Output the [x, y] coordinate of the center of the cell containing the given text.  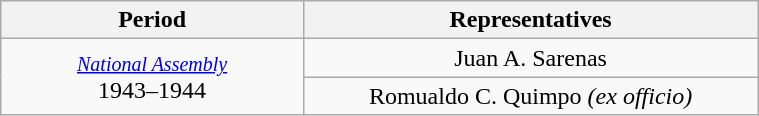
National Assembly1943–1944 [152, 77]
Period [152, 20]
Representatives [530, 20]
Romualdo C. Quimpo (ex officio) [530, 96]
Juan A. Sarenas [530, 58]
